From the cell containing the given text, extract its center point as (X, Y) coordinate. 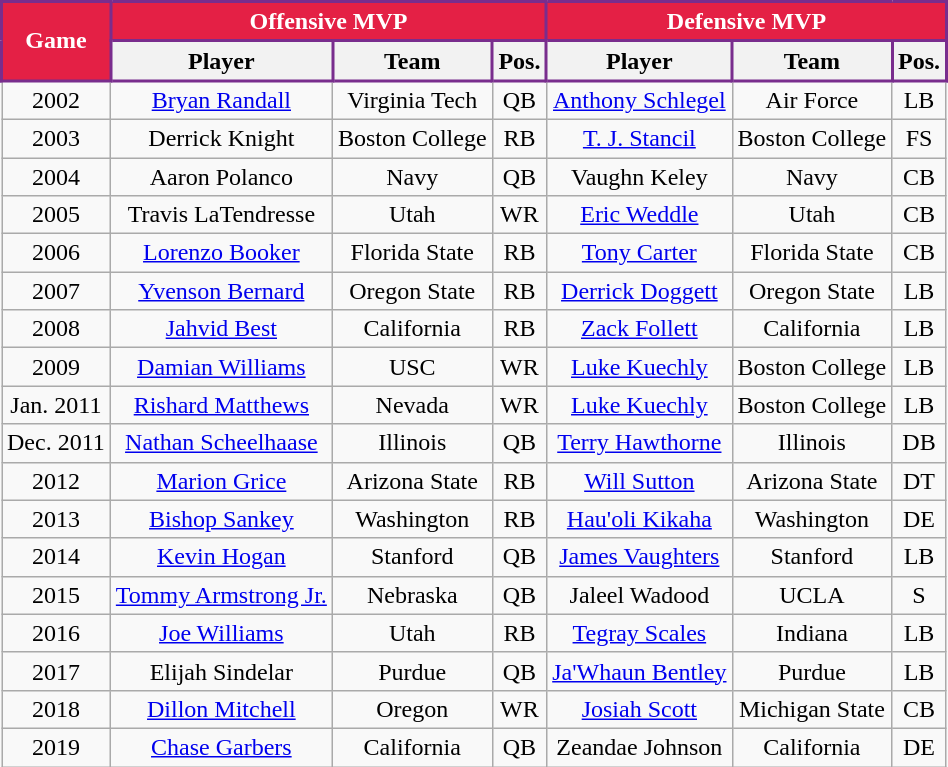
2003 (56, 138)
Zeandae Johnson (640, 747)
Virginia Tech (412, 100)
Oregon (412, 709)
Lorenzo Booker (221, 253)
Bryan Randall (221, 100)
Dillon Mitchell (221, 709)
2018 (56, 709)
Bishop Sankey (221, 519)
2013 (56, 519)
Elijah Sindelar (221, 671)
DB (920, 443)
Anthony Schlegel (640, 100)
Eric Weddle (640, 215)
Josiah Scott (640, 709)
Zack Follett (640, 329)
Tommy Armstrong Jr. (221, 595)
Terry Hawthorne (640, 443)
Jan. 2011 (56, 405)
2012 (56, 481)
2014 (56, 557)
Travis LaTendresse (221, 215)
T. J. Stancil (640, 138)
Nevada (412, 405)
Will Sutton (640, 481)
FS (920, 138)
James Vaughters (640, 557)
Marion Grice (221, 481)
2019 (56, 747)
Defensive MVP (747, 22)
Derrick Knight (221, 138)
Jahvid Best (221, 329)
DT (920, 481)
Dec. 2011 (56, 443)
S (920, 595)
Michigan State (812, 709)
2009 (56, 367)
Joe Williams (221, 633)
Aaron Polanco (221, 177)
2006 (56, 253)
Game (56, 42)
2007 (56, 291)
Nathan Scheelhaase (221, 443)
Vaughn Keley (640, 177)
Hau'oli Kikaha (640, 519)
2008 (56, 329)
2002 (56, 100)
UCLA (812, 595)
2004 (56, 177)
Indiana (812, 633)
Kevin Hogan (221, 557)
Nebraska (412, 595)
Yvenson Bernard (221, 291)
Ja'Whaun Bentley (640, 671)
Derrick Doggett (640, 291)
Air Force (812, 100)
2005 (56, 215)
Chase Garbers (221, 747)
2017 (56, 671)
2015 (56, 595)
Offensive MVP (328, 22)
USC (412, 367)
2016 (56, 633)
Rishard Matthews (221, 405)
Jaleel Wadood (640, 595)
Tony Carter (640, 253)
Damian Williams (221, 367)
Tegray Scales (640, 633)
